Return the [x, y] coordinate for the center point of the cell that contains the specified text.  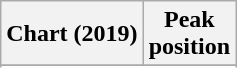
Chart (2019) [72, 34]
Peakposition [189, 34]
